Extract the (X, Y) coordinate from the center of the cell holding the provided text.  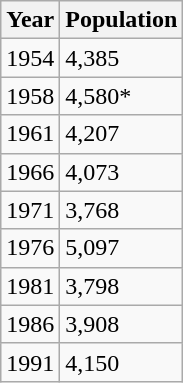
1981 (30, 286)
1966 (30, 172)
4,150 (122, 362)
1954 (30, 58)
Population (122, 20)
4,385 (122, 58)
4,207 (122, 134)
1971 (30, 210)
1991 (30, 362)
4,073 (122, 172)
3,908 (122, 324)
1986 (30, 324)
Year (30, 20)
4,580* (122, 96)
1961 (30, 134)
3,768 (122, 210)
5,097 (122, 248)
3,798 (122, 286)
1976 (30, 248)
1958 (30, 96)
